Return the (x, y) coordinate for the center point of the cell that contains the specified text.  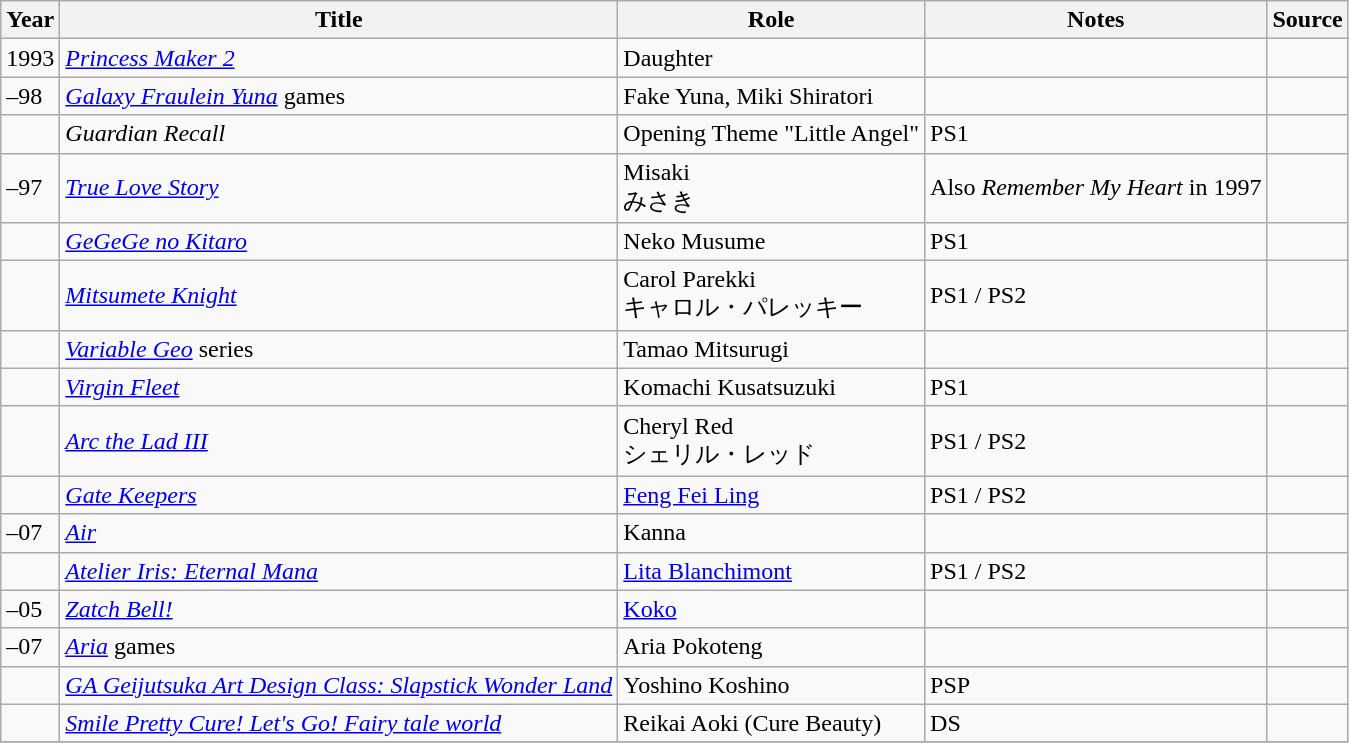
1993 (30, 58)
True Love Story (339, 188)
–98 (30, 96)
Kanna (772, 533)
Year (30, 20)
Source (1308, 20)
Misakiみさき (772, 188)
Reikai Aoki (Cure Beauty) (772, 723)
Carol Parekkiキャロル・パレッキー (772, 296)
Tamao Mitsurugi (772, 349)
Role (772, 20)
Smile Pretty Cure! Let's Go! Fairy tale world (339, 723)
Atelier Iris: Eternal Mana (339, 571)
Air (339, 533)
Aria games (339, 647)
Feng Fei Ling (772, 495)
Fake Yuna, Miki Shiratori (772, 96)
Aria Pokoteng (772, 647)
Daughter (772, 58)
Lita Blanchimont (772, 571)
Komachi Kusatsuzuki (772, 387)
Gate Keepers (339, 495)
Galaxy Fraulein Yuna games (339, 96)
Virgin Fleet (339, 387)
Arc the Lad III (339, 441)
Cheryl Redシェリル・レッド (772, 441)
GA Geijutsuka Art Design Class: Slapstick Wonder Land (339, 685)
Neko Musume (772, 242)
Zatch Bell! (339, 609)
Title (339, 20)
Notes (1096, 20)
Also Remember My Heart in 1997 (1096, 188)
Guardian Recall (339, 134)
Variable Geo series (339, 349)
DS (1096, 723)
Opening Theme "Little Angel" (772, 134)
Princess Maker 2 (339, 58)
–05 (30, 609)
Mitsumete Knight (339, 296)
PSP (1096, 685)
Koko (772, 609)
Yoshino Koshino (772, 685)
–97 (30, 188)
GeGeGe no Kitaro (339, 242)
